Determine the [x, y] coordinate at the center of the cell enclosing the given text.  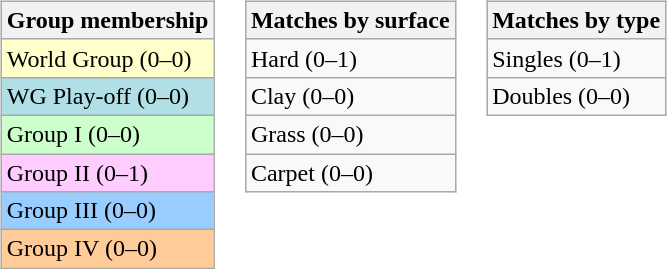
Group I (0–0) [108, 134]
Carpet (0–0) [350, 173]
Clay (0–0) [350, 96]
Matches by type [576, 20]
WG Play-off (0–0) [108, 96]
Hard (0–1) [350, 58]
Grass (0–0) [350, 134]
Group membership [108, 20]
Doubles (0–0) [576, 96]
Matches by surface [350, 20]
Group III (0–0) [108, 211]
World Group (0–0) [108, 58]
Singles (0–1) [576, 58]
Group IV (0–0) [108, 249]
Group II (0–1) [108, 173]
